Scan for the cell matching the given text and deliver its (x, y) coordinate at center. 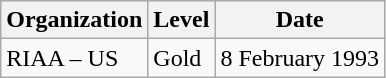
Date (300, 20)
8 February 1993 (300, 58)
Gold (182, 58)
Level (182, 20)
RIAA – US (74, 58)
Organization (74, 20)
